Search for the cell housing the specified text and yield its [X, Y] center coordinate. 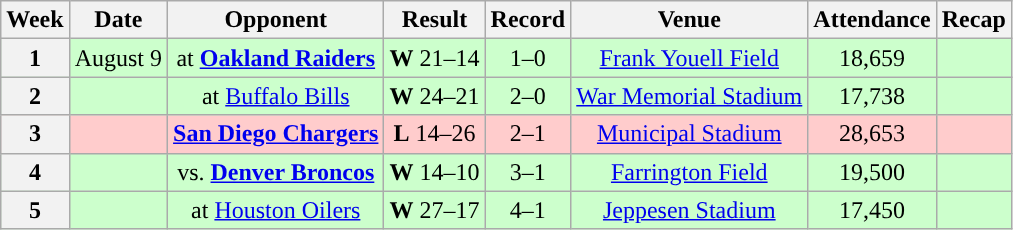
Venue [690, 20]
Jeppesen Stadium [690, 210]
Frank Youell Field [690, 58]
W 14–10 [434, 172]
W 21–14 [434, 58]
Record [528, 20]
Result [434, 20]
1 [35, 58]
Week [35, 20]
San Diego Chargers [276, 134]
2 [35, 96]
5 [35, 210]
28,653 [872, 134]
3 [35, 134]
4–1 [528, 210]
17,738 [872, 96]
Farrington Field [690, 172]
18,659 [872, 58]
August 9 [118, 58]
4 [35, 172]
17,450 [872, 210]
vs. Denver Broncos [276, 172]
W 24–21 [434, 96]
at Buffalo Bills [276, 96]
at Oakland Raiders [276, 58]
Recap [974, 20]
1–0 [528, 58]
Municipal Stadium [690, 134]
19,500 [872, 172]
3–1 [528, 172]
W 27–17 [434, 210]
2–0 [528, 96]
Attendance [872, 20]
Opponent [276, 20]
2–1 [528, 134]
at Houston Oilers [276, 210]
War Memorial Stadium [690, 96]
L 14–26 [434, 134]
Date [118, 20]
